From the cell containing the given text, extract its center point as [X, Y] coordinate. 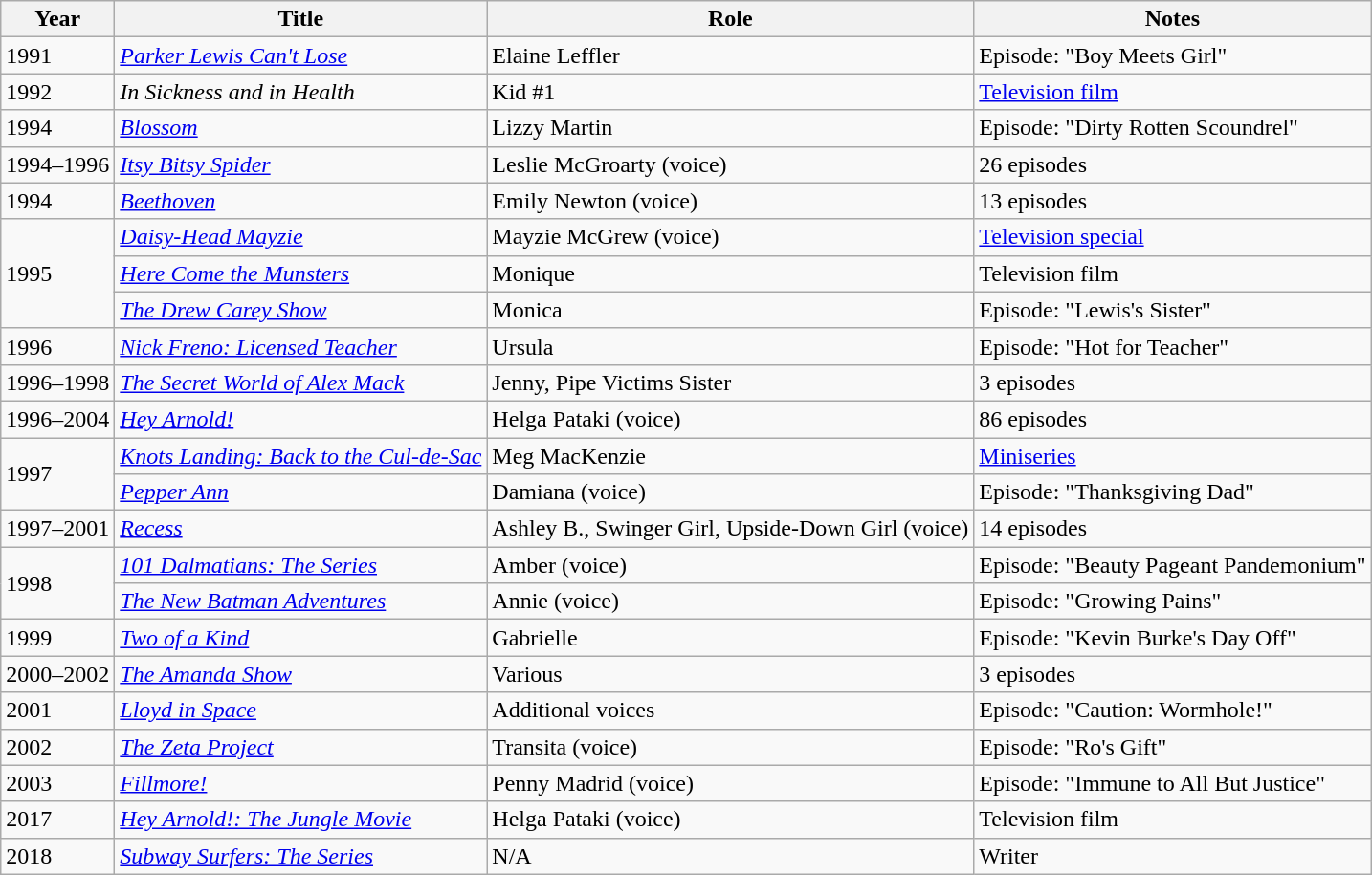
26 episodes [1173, 164]
Miniseries [1173, 456]
Knots Landing: Back to the Cul-de-Sac [300, 456]
In Sickness and in Health [300, 92]
2002 [57, 747]
Parker Lewis Can't Lose [300, 55]
Additional voices [731, 711]
Lizzy Martin [731, 128]
Episode: "Beauty Pageant Pandemonium" [1173, 565]
Ashley B., Swinger Girl, Upside-Down Girl (voice) [731, 529]
Recess [300, 529]
Episode: "Dirty Rotten Scoundrel" [1173, 128]
The Zeta Project [300, 747]
Episode: "Lewis's Sister" [1173, 310]
The Secret World of Alex Mack [300, 383]
2017 [57, 820]
Episode: "Caution: Wormhole!" [1173, 711]
Amber (voice) [731, 565]
Writer [1173, 856]
Hey Arnold!: The Jungle Movie [300, 820]
1992 [57, 92]
Elaine Leffler [731, 55]
1996 [57, 346]
Year [57, 19]
Subway Surfers: The Series [300, 856]
Episode: "Kevin Burke's Day Off" [1173, 638]
1996–2004 [57, 419]
Episode: "Thanksgiving Dad" [1173, 492]
1995 [57, 273]
Jenny, Pipe Victims Sister [731, 383]
Leslie McGroarty (voice) [731, 164]
Nick Freno: Licensed Teacher [300, 346]
Television special [1173, 237]
Itsy Bitsy Spider [300, 164]
Damiana (voice) [731, 492]
Gabrielle [731, 638]
Episode: "Hot for Teacher" [1173, 346]
Kid #1 [731, 92]
Various [731, 674]
Ursula [731, 346]
Title [300, 19]
1996–1998 [57, 383]
1991 [57, 55]
The Drew Carey Show [300, 310]
Meg MacKenzie [731, 456]
Fillmore! [300, 783]
2003 [57, 783]
2018 [57, 856]
Annie (voice) [731, 602]
1999 [57, 638]
Lloyd in Space [300, 711]
Episode: "Boy Meets Girl" [1173, 55]
Role [731, 19]
86 episodes [1173, 419]
Penny Madrid (voice) [731, 783]
The Amanda Show [300, 674]
1994–1996 [57, 164]
Hey Arnold! [300, 419]
Blossom [300, 128]
Mayzie McGrew (voice) [731, 237]
Episode: "Growing Pains" [1173, 602]
Two of a Kind [300, 638]
1997 [57, 474]
Notes [1173, 19]
Episode: "Ro's Gift" [1173, 747]
13 episodes [1173, 201]
2001 [57, 711]
2000–2002 [57, 674]
Monique [731, 273]
Transita (voice) [731, 747]
Emily Newton (voice) [731, 201]
The New Batman Adventures [300, 602]
Pepper Ann [300, 492]
Monica [731, 310]
Beethoven [300, 201]
101 Dalmatians: The Series [300, 565]
1998 [57, 583]
Here Come the Munsters [300, 273]
Daisy-Head Mayzie [300, 237]
14 episodes [1173, 529]
1997–2001 [57, 529]
Episode: "Immune to All But Justice" [1173, 783]
N/A [731, 856]
